Locate the cell with the specified text and output its (x, y) center coordinate. 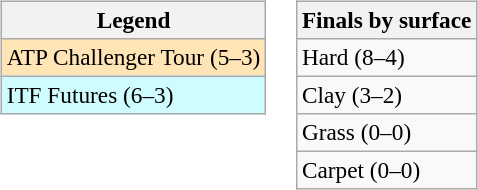
Finals by surface (387, 20)
Carpet (0–0) (387, 171)
ITF Futures (6–3) (133, 95)
Grass (0–0) (387, 133)
Clay (3–2) (387, 95)
Hard (8–4) (387, 57)
Legend (133, 20)
ATP Challenger Tour (5–3) (133, 57)
